Search for the cell housing the specified text and yield its (x, y) center coordinate. 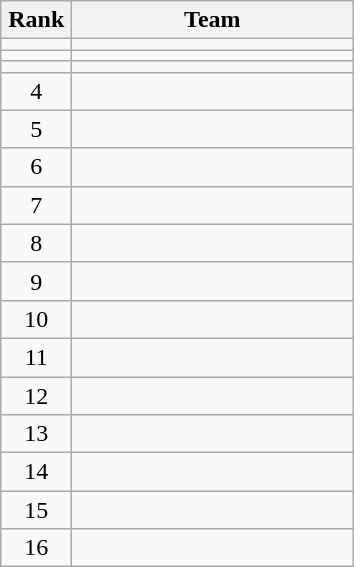
6 (36, 167)
8 (36, 243)
11 (36, 357)
12 (36, 395)
Rank (36, 20)
10 (36, 319)
14 (36, 472)
9 (36, 281)
5 (36, 129)
15 (36, 510)
4 (36, 91)
16 (36, 548)
7 (36, 205)
13 (36, 434)
Team (212, 20)
